Return (X, Y) of the center of cell containing provided text 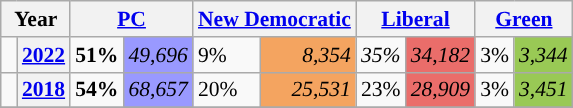
3,451 (544, 90)
2018 (44, 90)
68,657 (158, 90)
23% (381, 90)
54% (96, 90)
20% (227, 90)
34,182 (440, 55)
8,354 (308, 55)
25,531 (308, 90)
3,344 (544, 55)
Liberal (416, 19)
51% (96, 55)
2022 (44, 55)
Green (524, 19)
28,909 (440, 90)
35% (381, 55)
PC (132, 19)
New Democratic (274, 19)
49,696 (158, 55)
9% (227, 55)
Year (36, 19)
